From the cell containing the given text, extract its center point as [x, y] coordinate. 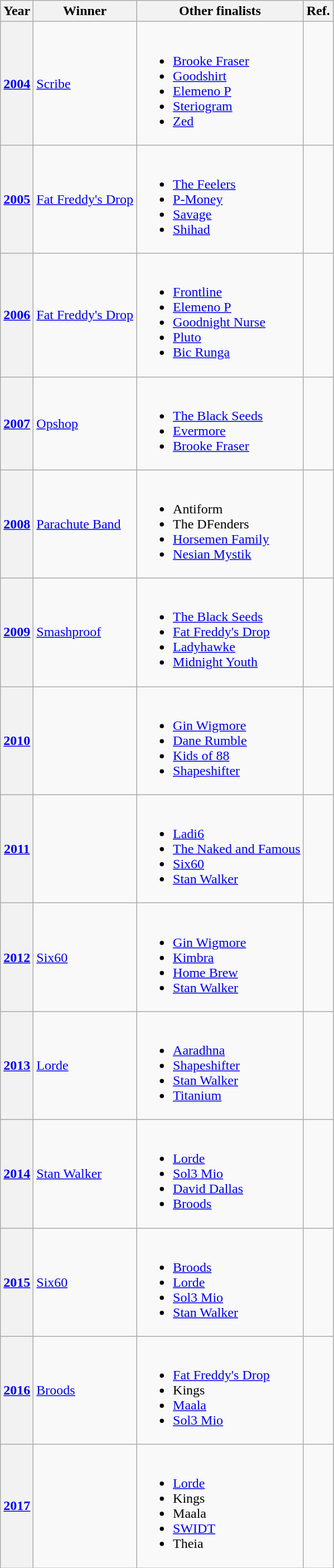
Brooke FraserGoodshirtElemeno PSteriogramZed [220, 84]
2017 [17, 1507]
Lorde [85, 1065]
2014 [17, 1173]
Opshop [85, 423]
2004 [17, 84]
Ref. [318, 11]
2016 [17, 1391]
AaradhnaShapeshifterStan WalkerTitanium [220, 1065]
BroodsLordeSol3 MioStan Walker [220, 1282]
2010 [17, 740]
2009 [17, 632]
LordeKingsMaalaSWIDTTheia [220, 1507]
2015 [17, 1282]
2007 [17, 423]
Gin WigmoreDane RumbleKids of 88Shapeshifter [220, 740]
The Black SeedsEvermoreBrooke Fraser [220, 423]
Other finalists [220, 11]
2005 [17, 199]
Fat Freddy's DropKingsMaalaSol3 Mio [220, 1391]
LordeSol3 MioDavid DallasBroods [220, 1173]
Ladi6The Naked and FamousSix60Stan Walker [220, 849]
The Black SeedsFat Freddy's DropLadyhawkeMidnight Youth [220, 632]
Winner [85, 11]
2013 [17, 1065]
The FeelersP-MoneySavageShihad [220, 199]
Scribe [85, 84]
2008 [17, 524]
2006 [17, 315]
Year [17, 11]
Parachute Band [85, 524]
2011 [17, 849]
FrontlineElemeno PGoodnight NursePlutoBic Runga [220, 315]
AntiformThe DFendersHorsemen FamilyNesian Mystik [220, 524]
Gin WigmoreKimbraHome BrewStan Walker [220, 957]
Smashproof [85, 632]
Broods [85, 1391]
Stan Walker [85, 1173]
2012 [17, 957]
